Search for the cell housing the specified text and yield its (X, Y) center coordinate. 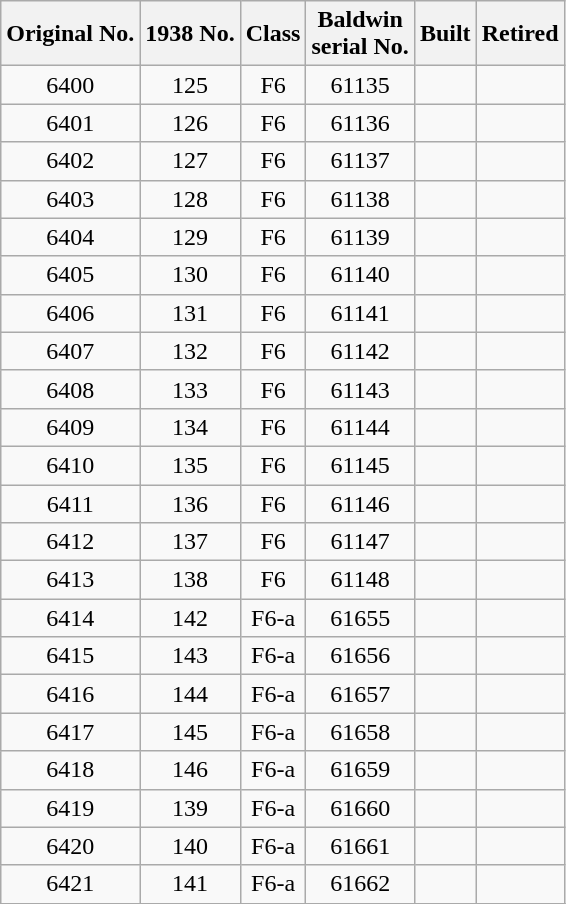
6409 (70, 427)
6405 (70, 275)
129 (190, 237)
61662 (360, 884)
6411 (70, 503)
61144 (360, 427)
6407 (70, 351)
6401 (70, 123)
6403 (70, 199)
Baldwinserial No. (360, 34)
6408 (70, 389)
61141 (360, 313)
1938 No. (190, 34)
145 (190, 732)
61136 (360, 123)
126 (190, 123)
125 (190, 85)
146 (190, 770)
127 (190, 161)
133 (190, 389)
6402 (70, 161)
Class (273, 34)
61138 (360, 199)
61140 (360, 275)
6413 (70, 580)
61658 (360, 732)
6420 (70, 846)
Retired (520, 34)
128 (190, 199)
61657 (360, 694)
61137 (360, 161)
61661 (360, 846)
61656 (360, 656)
132 (190, 351)
61139 (360, 237)
Built (445, 34)
6419 (70, 808)
142 (190, 618)
6400 (70, 85)
6418 (70, 770)
6421 (70, 884)
134 (190, 427)
6404 (70, 237)
61147 (360, 542)
130 (190, 275)
139 (190, 808)
61145 (360, 465)
61659 (360, 770)
135 (190, 465)
144 (190, 694)
6412 (70, 542)
6406 (70, 313)
6410 (70, 465)
140 (190, 846)
61655 (360, 618)
6416 (70, 694)
Original No. (70, 34)
6414 (70, 618)
131 (190, 313)
138 (190, 580)
143 (190, 656)
61148 (360, 580)
61660 (360, 808)
61143 (360, 389)
61135 (360, 85)
6415 (70, 656)
141 (190, 884)
61146 (360, 503)
137 (190, 542)
6417 (70, 732)
61142 (360, 351)
136 (190, 503)
